Locate the cell with the specified text and output its [X, Y] center coordinate. 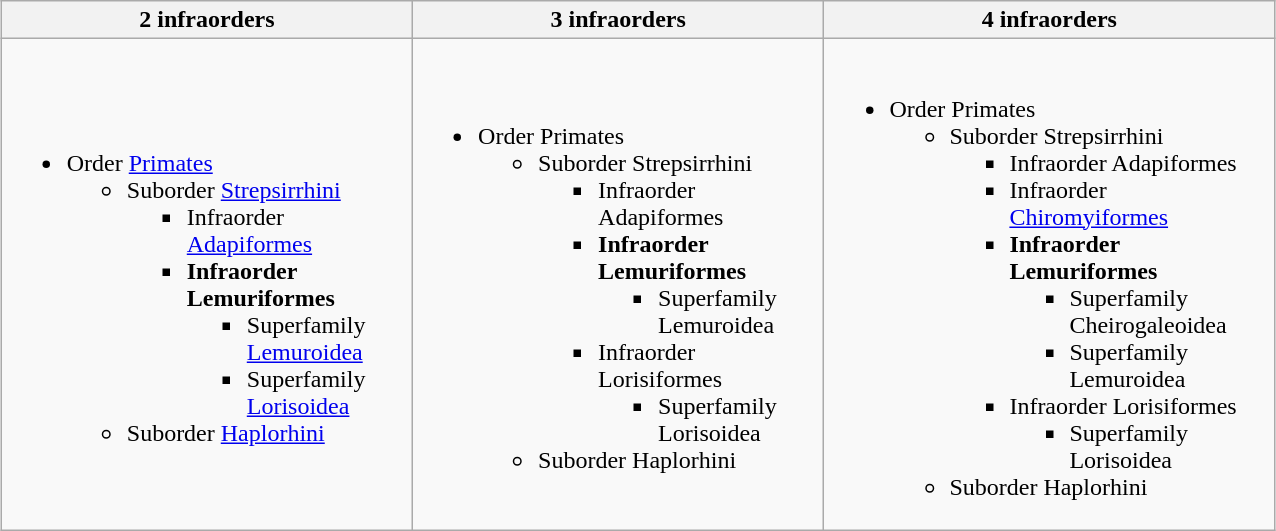
3 infraorders [618, 20]
2 infraorders [206, 20]
4 infraorders [1050, 20]
Order PrimatesSuborder StrepsirrhiniInfraorder AdapiformesInfraorder LemuriformesSuperfamily LemuroideaSuperfamily LorisoideaSuborder Haplorhini [206, 284]
